For the text-containing cell, return its midpoint in (X, Y) coordinate format. 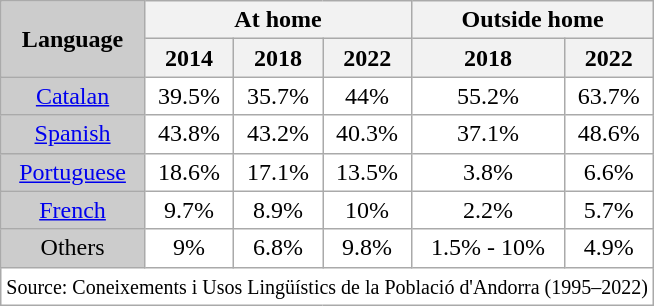
55.2% (488, 96)
9.8% (368, 248)
63.7% (608, 96)
37.1% (488, 134)
Source: Coneixements i Usos Lingüístics de la Població d'Andorra (1995–2022) (328, 286)
Language (73, 39)
17.1% (278, 172)
13.5% (368, 172)
Outside home (533, 20)
44% (368, 96)
9.7% (188, 210)
10% (368, 210)
French (73, 210)
35.7% (278, 96)
Others (73, 248)
2014 (188, 58)
Catalan (73, 96)
43.2% (278, 134)
1.5% - 10% (488, 248)
6.6% (608, 172)
2.2% (488, 210)
4.9% (608, 248)
43.8% (188, 134)
Portuguese (73, 172)
40.3% (368, 134)
6.8% (278, 248)
Spanish (73, 134)
5.7% (608, 210)
18.6% (188, 172)
8.9% (278, 210)
At home (278, 20)
48.6% (608, 134)
3.8% (488, 172)
9% (188, 248)
39.5% (188, 96)
